Determine the [x, y] coordinate at the center of the cell enclosing the given text.  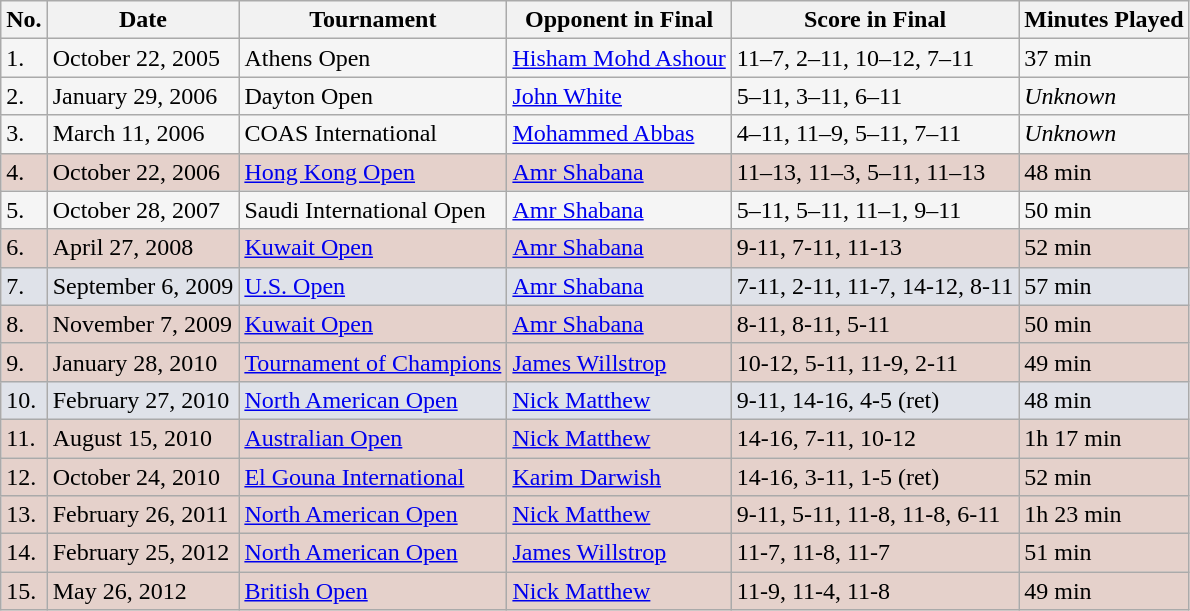
August 15, 2010 [143, 438]
9-11, 5-11, 11-8, 11-8, 6-11 [874, 515]
9-11, 7-11, 11-13 [874, 248]
14-16, 3-11, 1-5 (ret) [874, 477]
January 28, 2010 [143, 362]
7. [24, 286]
5–11, 5–11, 11–1, 9–11 [874, 210]
7-11, 2-11, 11-7, 14-12, 8-11 [874, 286]
4–11, 11–9, 5–11, 7–11 [874, 134]
October 22, 2005 [143, 58]
Opponent in Final [619, 20]
Saudi International Open [373, 210]
Hisham Mohd Ashour [619, 58]
1h 23 min [1104, 515]
Karim Darwish [619, 477]
Score in Final [874, 20]
Date [143, 20]
Hong Kong Open [373, 172]
14. [24, 553]
British Open [373, 591]
57 min [1104, 286]
37 min [1104, 58]
January 29, 2006 [143, 96]
Athens Open [373, 58]
February 26, 2011 [143, 515]
February 27, 2010 [143, 400]
3. [24, 134]
4. [24, 172]
Minutes Played [1104, 20]
6. [24, 248]
5–11, 3–11, 6–11 [874, 96]
Australian Open [373, 438]
11. [24, 438]
El Gouna International [373, 477]
10-12, 5-11, 11-9, 2-11 [874, 362]
11–7, 2–11, 10–12, 7–11 [874, 58]
9-11, 14-16, 4-5 (ret) [874, 400]
Tournament of Champions [373, 362]
11-9, 11-4, 11-8 [874, 591]
1h 17 min [1104, 438]
8-11, 8-11, 5-11 [874, 324]
2. [24, 96]
October 28, 2007 [143, 210]
11–13, 11–3, 5–11, 11–13 [874, 172]
February 25, 2012 [143, 553]
8. [24, 324]
Mohammed Abbas [619, 134]
U.S. Open [373, 286]
15. [24, 591]
COAS International [373, 134]
11-7, 11-8, 11-7 [874, 553]
14-16, 7-11, 10-12 [874, 438]
13. [24, 515]
John White [619, 96]
51 min [1104, 553]
12. [24, 477]
March 11, 2006 [143, 134]
September 6, 2009 [143, 286]
November 7, 2009 [143, 324]
No. [24, 20]
1. [24, 58]
Tournament [373, 20]
April 27, 2008 [143, 248]
10. [24, 400]
Dayton Open [373, 96]
May 26, 2012 [143, 591]
October 24, 2010 [143, 477]
5. [24, 210]
9. [24, 362]
October 22, 2006 [143, 172]
